Determine the [x, y] coordinate at the center of the cell enclosing the given text.  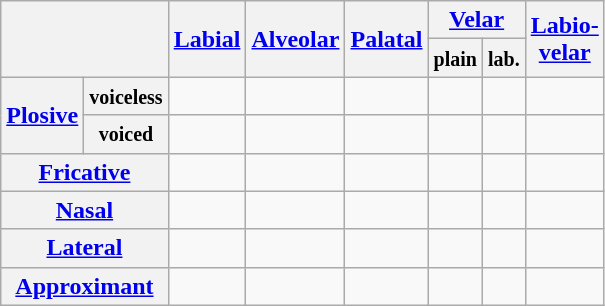
voiceless [126, 96]
voiced [126, 134]
Palatal [386, 39]
plain [455, 58]
Fricative [84, 172]
Plosive [42, 115]
Velar [476, 20]
lab. [504, 58]
Labio-velar [564, 39]
Lateral [84, 248]
Nasal [84, 210]
Labial [207, 39]
Alveolar [296, 39]
Approximant [84, 286]
